Return (X, Y) of the center of cell containing provided text 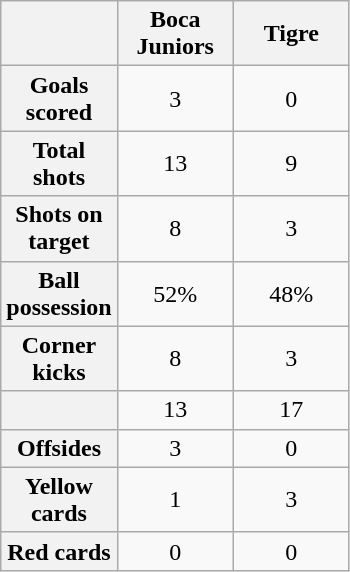
48% (291, 294)
Yellow cards (59, 500)
17 (291, 410)
Ball possession (59, 294)
9 (291, 164)
Offsides (59, 448)
Corner kicks (59, 358)
1 (175, 500)
Boca Juniors (175, 34)
Total shots (59, 164)
Goals scored (59, 98)
Tigre (291, 34)
Shots on target (59, 228)
Red cards (59, 551)
52% (175, 294)
